Pinpoint the cell where the given text exists, returning its [X, Y] midpoint coordinate. 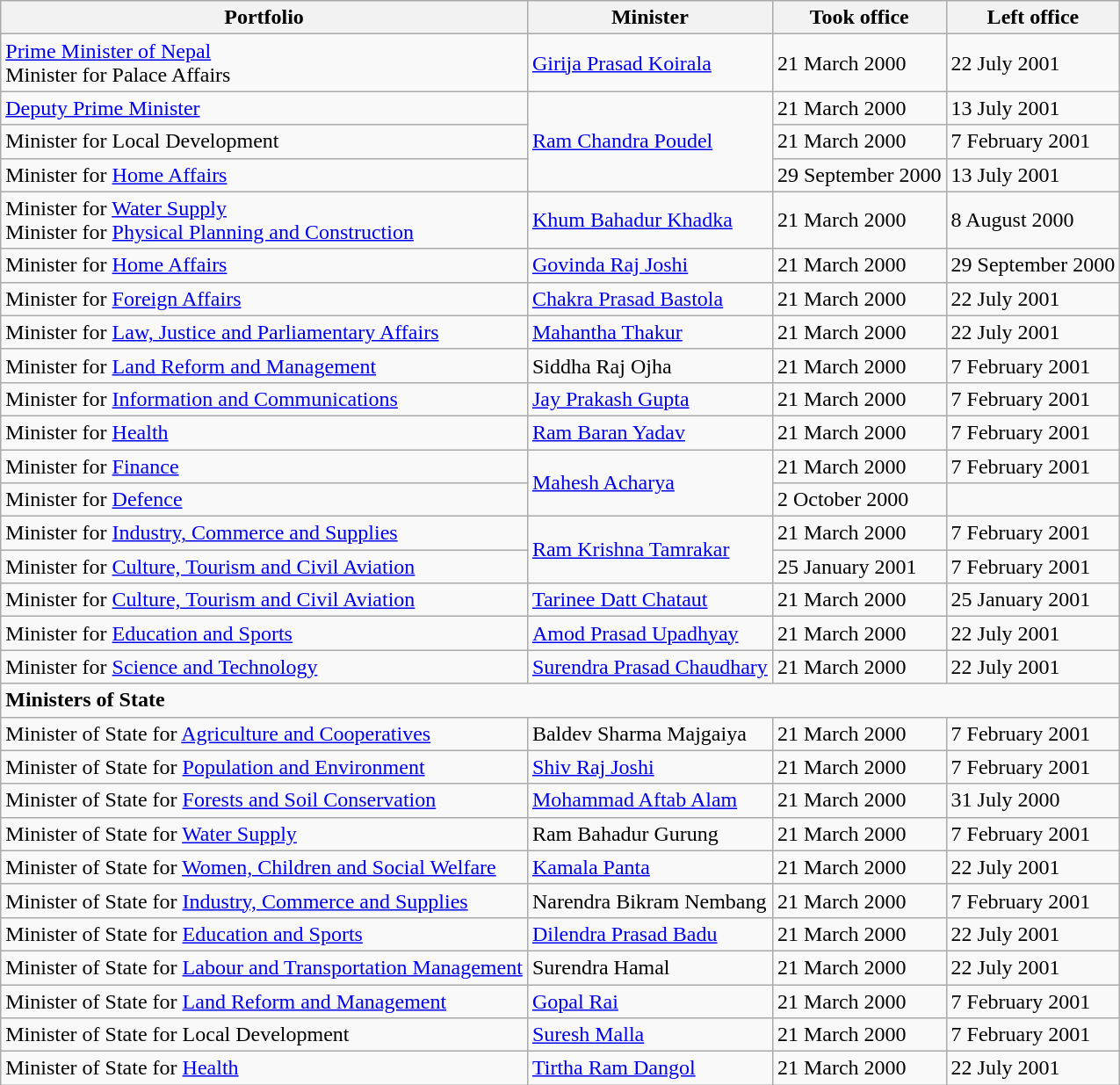
Surendra Prasad Chaudhary [650, 667]
Minister for Education and Sports [264, 633]
Minister of State for Forests and Soil Conservation [264, 800]
Narendra Bikram Nembang [650, 901]
Jay Prakash Gupta [650, 399]
Left office [1033, 18]
Minister of State for Labour and Transportation Management [264, 967]
Gopal Rai [650, 1001]
2 October 2000 [859, 500]
Portfolio [264, 18]
Chakra Prasad Bastola [650, 299]
Kamala Panta [650, 867]
Minister [650, 18]
Minister of State for Education and Sports [264, 934]
Ram Krishna Tamrakar [650, 550]
Minister of State for Water Supply [264, 834]
Amod Prasad Upadhyay [650, 633]
Surendra Hamal [650, 967]
Minister for Finance [264, 467]
Dilendra Prasad Badu [650, 934]
Prime Minister of NepalMinister for Palace Affairs [264, 63]
8 August 2000 [1033, 220]
Minister for Defence [264, 500]
Girija Prasad Koirala [650, 63]
Mahesh Acharya [650, 483]
Minister for Science and Technology [264, 667]
Minister for Information and Communications [264, 399]
Minister of State for Agriculture and Cooperatives [264, 734]
Minister of State for Land Reform and Management [264, 1001]
Minister of State for Industry, Commerce and Supplies [264, 901]
Minister for Health [264, 432]
Minister of State for Health [264, 1068]
Minister of State for Population and Environment [264, 767]
Siddha Raj Ojha [650, 365]
Mohammad Aftab Alam [650, 800]
Deputy Prime Minister [264, 108]
Minister of State for Women, Children and Social Welfare [264, 867]
Suresh Malla [650, 1035]
Ram Baran Yadav [650, 432]
31 July 2000 [1033, 800]
Khum Bahadur Khadka [650, 220]
Minister of State for Local Development [264, 1035]
Tarinee Datt Chataut [650, 600]
Minister for Land Reform and Management [264, 365]
Tirtha Ram Dangol [650, 1068]
Minister for Water SupplyMinister for Physical Planning and Construction [264, 220]
Ram Chandra Poudel [650, 141]
Minister for Local Development [264, 141]
Baldev Sharma Majgaiya [650, 734]
Minister for Law, Justice and Parliamentary Affairs [264, 332]
Minister for Industry, Commerce and Supplies [264, 533]
Took office [859, 18]
Ram Bahadur Gurung [650, 834]
Govinda Raj Joshi [650, 265]
Shiv Raj Joshi [650, 767]
Mahantha Thakur [650, 332]
Minister for Foreign Affairs [264, 299]
Ministers of State [560, 700]
